Search for the cell housing the specified text and yield its (X, Y) center coordinate. 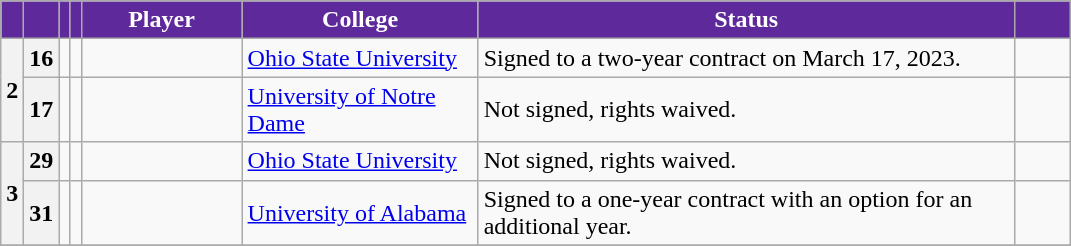
16 (42, 58)
Status (746, 20)
University of Alabama (360, 212)
3 (12, 194)
Signed to a one-year contract with an option for an additional year. (746, 212)
University of Notre Dame (360, 110)
17 (42, 110)
Signed to a two-year contract on March 17, 2023. (746, 58)
29 (42, 161)
31 (42, 212)
Player (162, 20)
College (360, 20)
2 (12, 90)
